Scan for the cell matching the given text and deliver its [X, Y] coordinate at center. 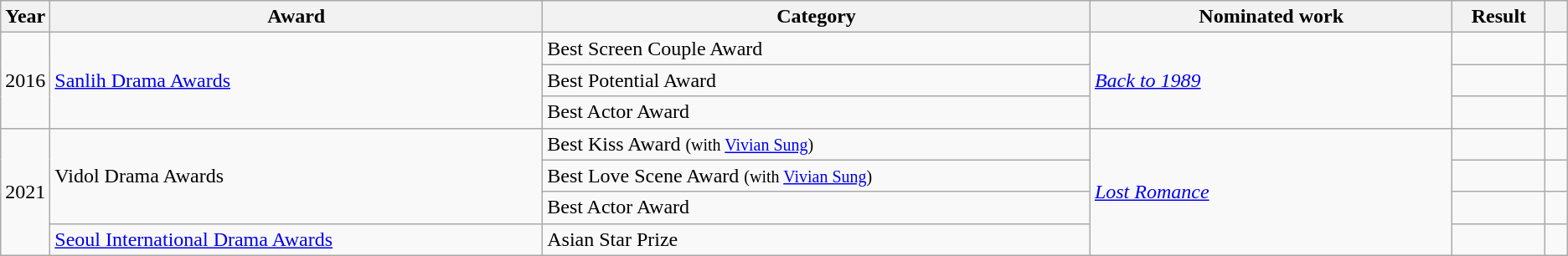
Nominated work [1271, 17]
Sanlih Drama Awards [297, 80]
2021 [25, 192]
Vidol Drama Awards [297, 176]
Asian Star Prize [817, 239]
Best Kiss Award (with Vivian Sung) [817, 144]
Category [817, 17]
Best Screen Couple Award [817, 49]
Best Potential Award [817, 80]
Award [297, 17]
Year [25, 17]
Seoul International Drama Awards [297, 239]
Result [1499, 17]
2016 [25, 80]
Back to 1989 [1271, 80]
Lost Romance [1271, 192]
Best Love Scene Award (with Vivian Sung) [817, 176]
